Identify which cell holds the provided text, then report its (x, y) central coordinate. 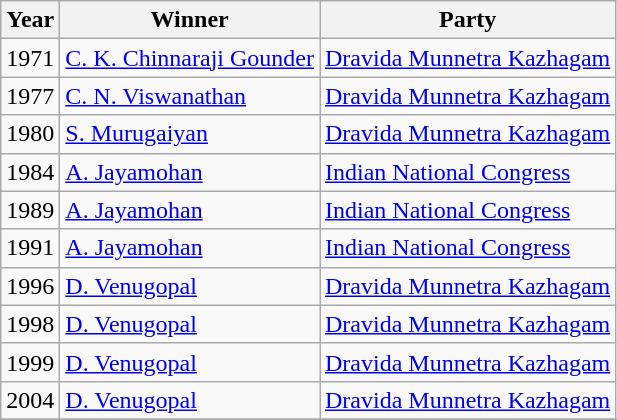
1977 (30, 96)
S. Murugaiyan (190, 134)
1971 (30, 58)
2004 (30, 400)
1998 (30, 324)
Winner (190, 20)
Year (30, 20)
1996 (30, 286)
C. N. Viswanathan (190, 96)
Party (468, 20)
1991 (30, 248)
1999 (30, 362)
C. K. Chinnaraji Gounder (190, 58)
1984 (30, 172)
1980 (30, 134)
1989 (30, 210)
